Return the (x, y) coordinate for the center point of the cell that contains the specified text.  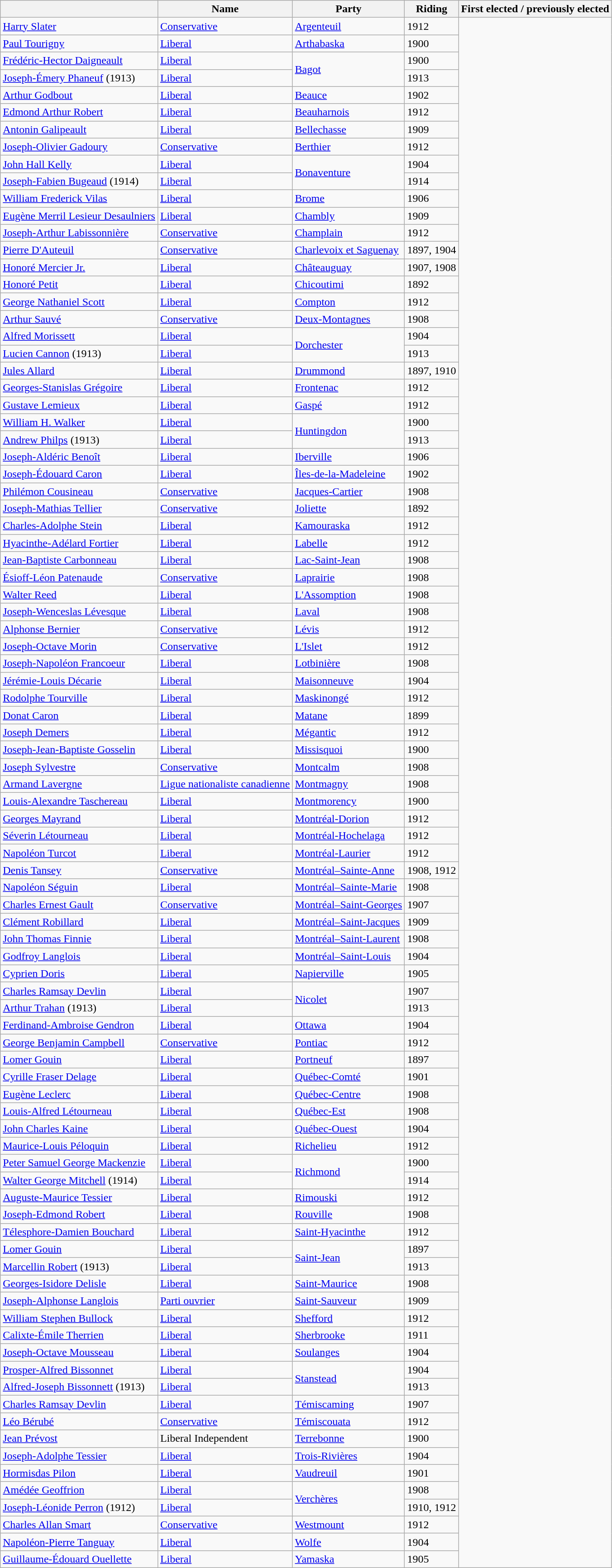
1899 (432, 715)
Honoré Petit (79, 285)
Denis Tansey (79, 870)
Guillaume-Édouard Ouellette (79, 1559)
Ferdinand-Ambroise Gendron (79, 1025)
Gaspé (349, 405)
Gustave Lemieux (79, 405)
1911 (432, 1335)
Alfred-Joseph Bissonnett (1913) (79, 1387)
Joseph-Octave Morin (79, 646)
Arthur Trahan (1913) (79, 1008)
Peter Samuel George Mackenzie (79, 1163)
Léo Bérubé (79, 1421)
Arthabaska (349, 43)
Napoléon Séguin (79, 887)
Shefford (349, 1318)
Trois-Rivières (349, 1456)
Ligue nationaliste canadienne (225, 784)
Westmount (349, 1525)
Labelle (349, 543)
George Benjamin Campbell (79, 1042)
Joseph-Mathias Tellier (79, 509)
Parti ouvrier (225, 1301)
Compton (349, 302)
Joseph-Édouard Caron (79, 474)
Rimouski (349, 1197)
Joseph Sylvestre (79, 767)
Portneuf (349, 1060)
1897, 1904 (432, 250)
L'Assomption (349, 595)
Napoléon-Pierre Tanguay (79, 1542)
Joseph-Olivier Gadoury (79, 147)
Îles-de-la-Madeleine (349, 474)
Montmagny (349, 784)
1907, 1908 (432, 267)
Cyrille Fraser Delage (79, 1077)
Québec-Est (349, 1111)
Montcalm (349, 767)
Terrebonne (349, 1439)
Cyprien Doris (79, 973)
Alphonse Bernier (79, 629)
Champlain (349, 233)
Saint-Maurice (349, 1283)
Joseph-Edmond Robert (79, 1215)
Joseph-Émery Phaneuf (1913) (79, 78)
Montréal-Laurier (349, 853)
Saint-Hyacinthe (349, 1232)
Stanstead (349, 1378)
Vaudreuil (349, 1473)
Georges-Isidore Delisle (79, 1283)
Lucien Cannon (1913) (79, 353)
Pontiac (349, 1042)
Georges Mayrand (79, 819)
Charles-Adolphe Stein (79, 526)
Louis-Alexandre Taschereau (79, 801)
Montréal–Sainte-Marie (349, 887)
Laprairie (349, 577)
Témiscouata (349, 1421)
Jules Allard (79, 371)
Prosper-Alfred Bissonnet (79, 1370)
Brome (349, 198)
Berthier (349, 147)
Maskinongé (349, 698)
Beauce (349, 95)
Chicoutimi (349, 285)
Québec-Comté (349, 1077)
Arthur Godbout (79, 95)
Montréal-Hochelaga (349, 836)
Verchères (349, 1499)
Armand Lavergne (79, 784)
Lévis (349, 629)
Nicolet (349, 999)
Charlevoix et Saguenay (349, 250)
Name (225, 9)
Rouville (349, 1215)
Saint-Sauveur (349, 1301)
Liberal Independent (225, 1439)
Dorchester (349, 345)
Napierville (349, 973)
Edmond Arthur Robert (79, 112)
Rodolphe Tourville (79, 698)
Walter Reed (79, 595)
Deux-Montagnes (349, 319)
Jean Prévost (79, 1439)
Jean-Baptiste Carbonneau (79, 560)
Joseph-Fabien Bugeaud (1914) (79, 181)
Yamaska (349, 1559)
Matane (349, 715)
Clément Robillard (79, 922)
Maurice-Louis Péloquin (79, 1146)
Philémon Cousineau (79, 491)
Joseph Demers (79, 732)
First elected / previously elected (535, 9)
Frontenac (349, 388)
Soulanges (349, 1353)
William Frederick Vilas (79, 198)
Frédéric-Hector Daigneault (79, 61)
Hyacinthe-Adélard Fortier (79, 543)
Joseph-Napoléon Francoeur (79, 663)
Bellechasse (349, 129)
Riding (432, 9)
Alfred Morissett (79, 336)
Montréal–Saint-Laurent (349, 939)
Sherbrooke (349, 1335)
Montréal–Saint-Louis (349, 956)
Jérémie-Louis Décarie (79, 681)
Montréal–Saint-Georges (349, 905)
William Stephen Bullock (79, 1318)
Harry Slater (79, 26)
Montréal–Sainte-Anne (349, 870)
Montmorency (349, 801)
Saint-Jean (349, 1258)
Joseph-Jean-Baptiste Gosselin (79, 749)
Calixte-Émile Therrien (79, 1335)
Amédée Geoffrion (79, 1490)
Joseph-Léonide Perron (1912) (79, 1507)
Kamouraska (349, 526)
1908, 1912 (432, 870)
Huntingdon (349, 431)
Jacques-Cartier (349, 491)
L'Islet (349, 646)
Georges-Stanislas Grégoire (79, 388)
Mégantic (349, 732)
Auguste-Maurice Tessier (79, 1197)
Hormisdas Pilon (79, 1473)
Maisonneuve (349, 681)
Témiscaming (349, 1404)
Richmond (349, 1172)
Marcellin Robert (1913) (79, 1266)
Honoré Mercier Jr. (79, 267)
1897, 1910 (432, 371)
Argenteuil (349, 26)
Québec-Centre (349, 1094)
John Hall Kelly (79, 164)
Andrew Philps (1913) (79, 439)
Godfroy Langlois (79, 956)
Paul Tourigny (79, 43)
Ésioff-Léon Patenaude (79, 577)
Beauharnois (349, 112)
Joliette (349, 509)
Party (349, 9)
Châteauguay (349, 267)
Charles Ernest Gault (79, 905)
Chambly (349, 216)
Drummond (349, 371)
Ottawa (349, 1025)
Joseph-Wenceslas Lévesque (79, 612)
Iberville (349, 457)
Montréal–Saint-Jacques (349, 922)
Séverin Létourneau (79, 836)
Arthur Sauvé (79, 319)
Antonin Galipeault (79, 129)
Lac-Saint-Jean (349, 560)
Bonaventure (349, 172)
1910, 1912 (432, 1507)
William H. Walker (79, 422)
Walter George Mitchell (1914) (79, 1180)
Laval (349, 612)
Charles Allan Smart (79, 1525)
Donat Caron (79, 715)
Pierre D'Auteuil (79, 250)
John Thomas Finnie (79, 939)
Montréal-Dorion (349, 819)
Napoléon Turcot (79, 853)
Missisquoi (349, 749)
Wolfe (349, 1542)
Eugène Merril Lesieur Desaulniers (79, 216)
Télesphore-Damien Bouchard (79, 1232)
Lotbinière (349, 663)
Joseph-Arthur Labissonnière (79, 233)
Joseph-Octave Mousseau (79, 1353)
John Charles Kaine (79, 1129)
Québec-Ouest (349, 1129)
George Nathaniel Scott (79, 302)
Joseph-Adolphe Tessier (79, 1456)
Bagot (349, 69)
Eugène Leclerc (79, 1094)
Richelieu (349, 1146)
Joseph-Alphonse Langlois (79, 1301)
Joseph-Aldéric Benoît (79, 457)
Louis-Alfred Létourneau (79, 1111)
